For the text-containing cell, return its midpoint in [X, Y] coordinate format. 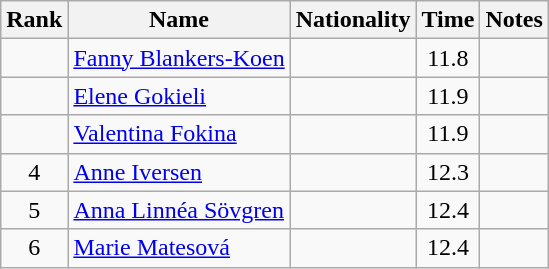
Marie Matesová [179, 248]
12.3 [448, 172]
Valentina Fokina [179, 134]
Notes [514, 20]
5 [34, 210]
Nationality [353, 20]
Anna Linnéa Sövgren [179, 210]
Elene Gokieli [179, 96]
11.8 [448, 58]
4 [34, 172]
6 [34, 248]
Fanny Blankers-Koen [179, 58]
Name [179, 20]
Anne Iversen [179, 172]
Rank [34, 20]
Time [448, 20]
